Return [x, y] of the center of cell containing provided text 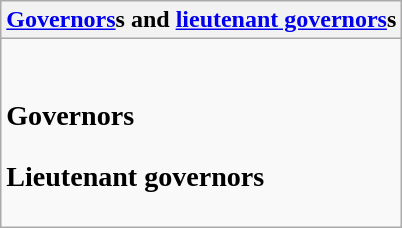
Governorss and lieutenant governorss [202, 20]
GovernorsLieutenant governors [202, 133]
